Provide the [X, Y] coordinate of the cell's center where the given text is located.  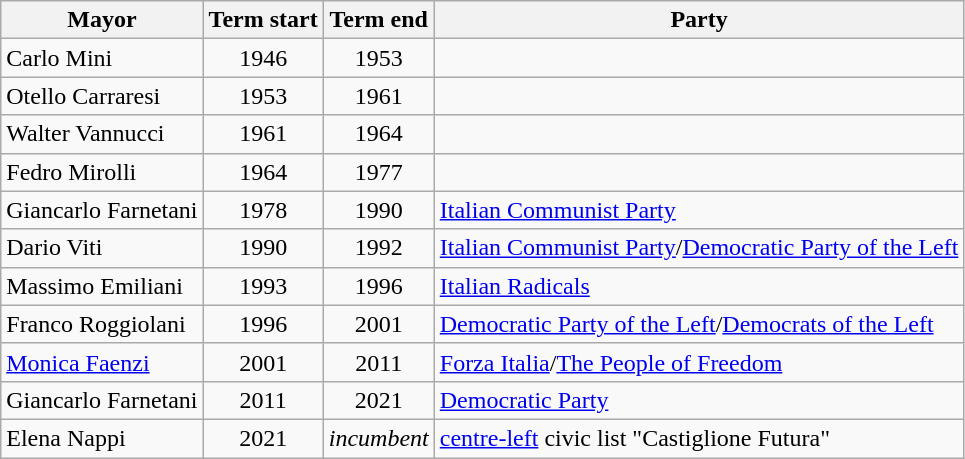
1946 [263, 58]
1992 [378, 248]
Italian Communist Party [699, 210]
Term end [378, 20]
Italian Radicals [699, 286]
Carlo Mini [102, 58]
Italian Communist Party/Democratic Party of the Left [699, 248]
Party [699, 20]
incumbent [378, 438]
Walter Vannucci [102, 134]
Democratic Party of the Left/Democrats of the Left [699, 324]
Fedro Mirolli [102, 172]
centre-left civic list "Castiglione Futura" [699, 438]
Democratic Party [699, 400]
Elena Nappi [102, 438]
Otello Carraresi [102, 96]
Term start [263, 20]
1978 [263, 210]
1977 [378, 172]
Franco Roggiolani [102, 324]
Dario Viti [102, 248]
Forza Italia/The People of Freedom [699, 362]
1993 [263, 286]
Monica Faenzi [102, 362]
Mayor [102, 20]
Massimo Emiliani [102, 286]
